Locate the cell with the specified text and output its (X, Y) center coordinate. 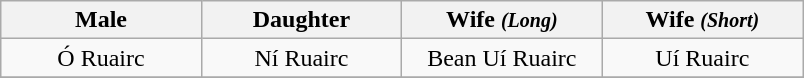
Ó Ruairc (101, 58)
Daughter (301, 20)
Male (101, 20)
Wife (Long) (502, 20)
Wife (Short) (702, 20)
Ní Ruairc (301, 58)
Uí Ruairc (702, 58)
Bean Uí Ruairc (502, 58)
